For the text-containing cell, return its midpoint in [x, y] coordinate format. 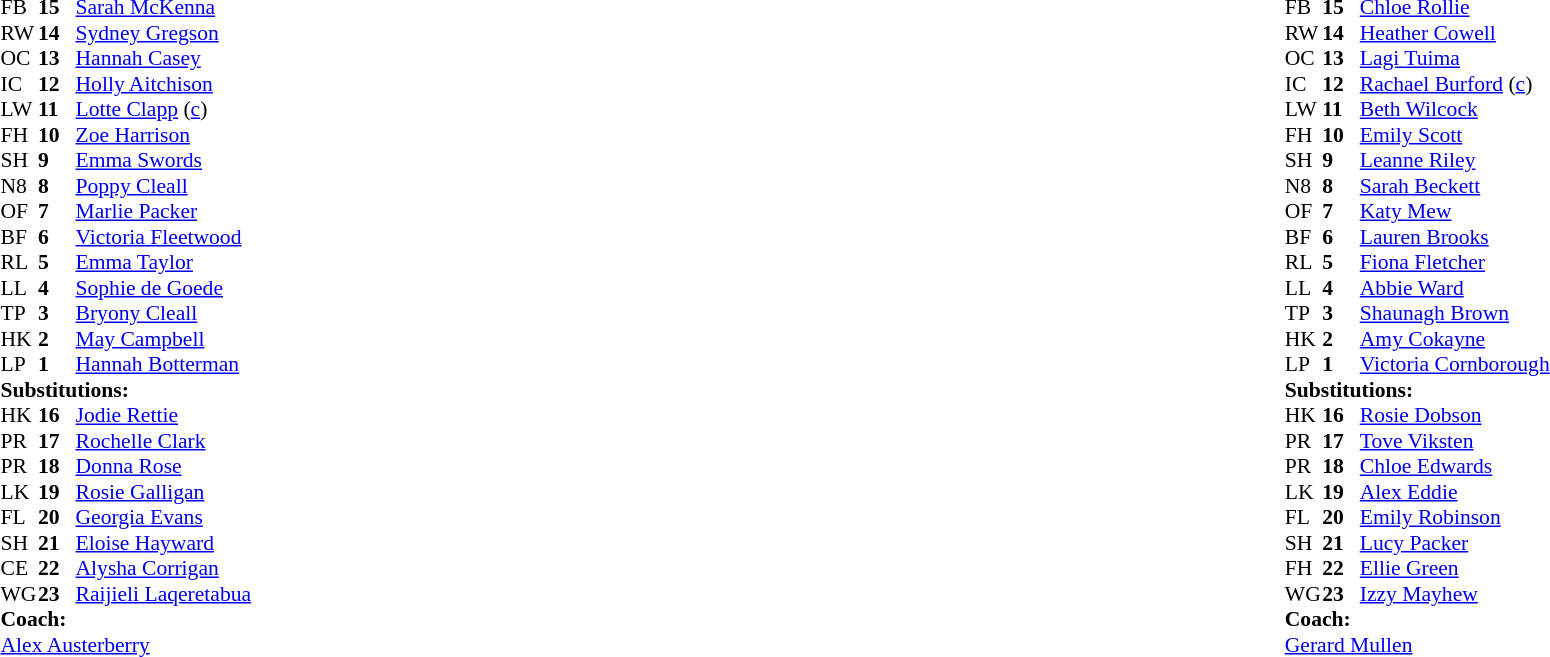
Poppy Cleall [164, 186]
Bryony Cleall [164, 313]
Hannah Casey [164, 59]
Raijieli Laqeretabua [164, 594]
Ellie Green [1455, 569]
Sophie de Goede [164, 288]
Marlie Packer [164, 211]
Emily Robinson [1455, 517]
Georgia Evans [164, 517]
Rochelle Clark [164, 441]
Leanne Riley [1455, 161]
Izzy Mayhew [1455, 594]
Lauren Brooks [1455, 237]
Abbie Ward [1455, 288]
Alysha Corrigan [164, 569]
Rosie Galligan [164, 492]
Chloe Edwards [1455, 467]
Amy Cokayne [1455, 339]
Sarah Beckett [1455, 186]
Lagi Tuima [1455, 59]
Beth Wilcock [1455, 109]
Donna Rose [164, 467]
CE [19, 569]
Lotte Clapp (c) [164, 109]
Jodie Rettie [164, 415]
Alex Eddie [1455, 492]
Holly Aitchison [164, 84]
Rachael Burford (c) [1455, 84]
Fiona Fletcher [1455, 263]
Heather Cowell [1455, 33]
Shaunagh Brown [1455, 313]
Emily Scott [1455, 135]
Katy Mew [1455, 211]
Rosie Dobson [1455, 415]
Victoria Cornborough [1455, 365]
Sydney Gregson [164, 33]
Zoe Harrison [164, 135]
Emma Taylor [164, 263]
May Campbell [164, 339]
Tove Viksten [1455, 441]
Victoria Fleetwood [164, 237]
Hannah Botterman [164, 365]
Eloise Hayward [164, 543]
Emma Swords [164, 161]
Lucy Packer [1455, 543]
